Output the [X, Y] coordinate of the center of the cell containing the given text.  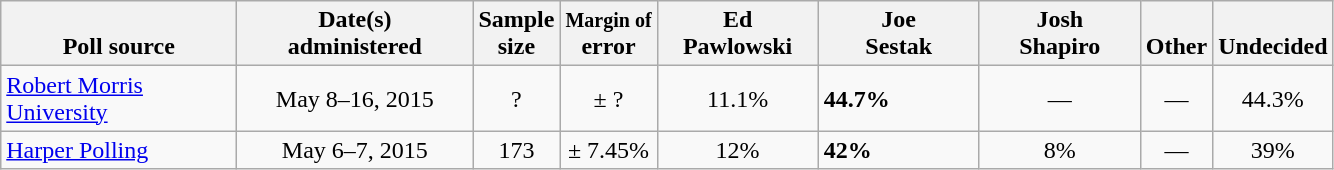
JoshShapiro [1060, 34]
Poll source [119, 34]
EdPawlowski [738, 34]
Samplesize [516, 34]
44.7% [898, 98]
? [516, 98]
44.3% [1273, 98]
Date(s)administered [355, 34]
42% [898, 150]
173 [516, 150]
Harper Polling [119, 150]
May 6–7, 2015 [355, 150]
39% [1273, 150]
May 8–16, 2015 [355, 98]
Robert Morris University [119, 98]
Other [1176, 34]
Margin oferror [608, 34]
Undecided [1273, 34]
8% [1060, 150]
± 7.45% [608, 150]
JoeSestak [898, 34]
11.1% [738, 98]
± ? [608, 98]
12% [738, 150]
